Search for the cell housing the specified text and yield its [X, Y] center coordinate. 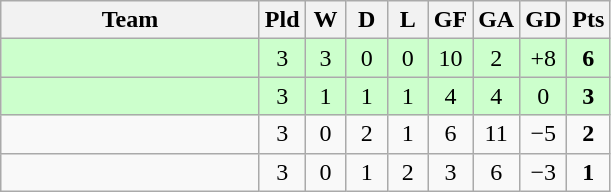
10 [450, 58]
Pts [588, 20]
−3 [544, 172]
11 [496, 134]
−5 [544, 134]
W [326, 20]
+8 [544, 58]
GA [496, 20]
L [408, 20]
Team [130, 20]
GD [544, 20]
GF [450, 20]
D [366, 20]
Pld [282, 20]
